Provide the (x, y) coordinate of the cell's center where the given text is located.  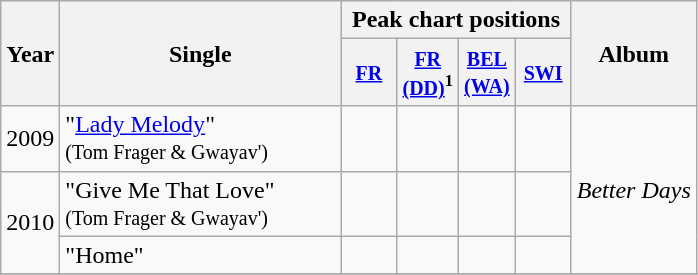
BEL (WA) (488, 72)
"Give Me That Love" (Tom Frager & Gwayav') (200, 204)
FR (DD)1 (428, 72)
2009 (30, 138)
2010 (30, 222)
"Home" (200, 255)
Better Days (634, 190)
"Lady Melody" (Tom Frager & Gwayav') (200, 138)
Single (200, 54)
Album (634, 54)
Year (30, 54)
FR (369, 72)
Peak chart positions (456, 20)
SWI (543, 72)
